Search for the cell housing the specified text and yield its [X, Y] center coordinate. 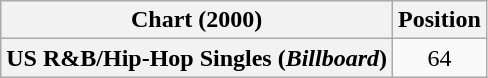
Chart (2000) [197, 20]
US R&B/Hip-Hop Singles (Billboard) [197, 58]
Position [440, 20]
64 [440, 58]
